Scan for the cell matching the given text and deliver its [x, y] coordinate at center. 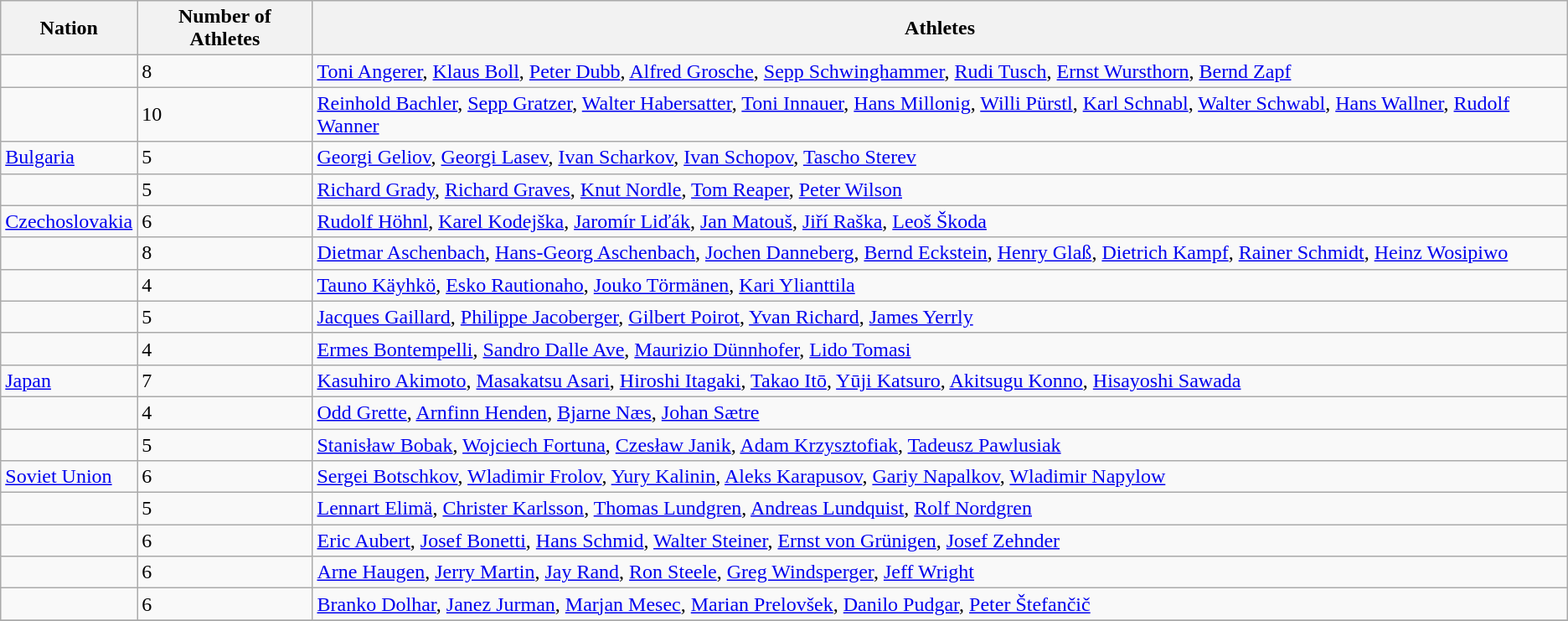
Athletes [940, 28]
Kasuhiro Akimoto, Masakatsu Asari, Hiroshi Itagaki, Takao Itō, Yūji Katsuro, Akitsugu Konno, Hisayoshi Sawada [940, 380]
10 [224, 114]
Soviet Union [69, 477]
Georgi Geliov, Georgi Lasev, Ivan Scharkov, Ivan Schopov, Tascho Sterev [940, 158]
Stanisław Bobak, Wojciech Fortuna, Czesław Janik, Adam Krzysztofiak, Tadeusz Pawlusiak [940, 445]
Richard Grady, Richard Graves, Knut Nordle, Tom Reaper, Peter Wilson [940, 189]
Rudolf Höhnl, Karel Kodejška, Jaromír Liďák, Jan Matouš, Jiří Raška, Leoš Škoda [940, 221]
Arne Haugen, Jerry Martin, Jay Rand, Ron Steele, Greg Windsperger, Jeff Wright [940, 572]
Jacques Gaillard, Philippe Jacoberger, Gilbert Poirot, Yvan Richard, James Yerrly [940, 317]
Japan [69, 380]
Ermes Bontempelli, Sandro Dalle Ave, Maurizio Dünnhofer, Lido Tomasi [940, 349]
Branko Dolhar, Janez Jurman, Marjan Mesec, Marian Prelovšek, Danilo Pudgar, Peter Štefančič [940, 604]
Bulgaria [69, 158]
7 [224, 380]
Nation [69, 28]
Dietmar Aschenbach, Hans-Georg Aschenbach, Jochen Danneberg, Bernd Eckstein, Henry Glaß, Dietrich Kampf, Rainer Schmidt, Heinz Wosipiwo [940, 253]
Eric Aubert, Josef Bonetti, Hans Schmid, Walter Steiner, Ernst von Grünigen, Josef Zehnder [940, 541]
Czechoslovakia [69, 221]
Tauno Käyhkö, Esko Rautionaho, Jouko Törmänen, Kari Ylianttila [940, 285]
Lennart Elimä, Christer Karlsson, Thomas Lundgren, Andreas Lundquist, Rolf Nordgren [940, 509]
Number of Athletes [224, 28]
Toni Angerer, Klaus Boll, Peter Dubb, Alfred Grosche, Sepp Schwinghammer, Rudi Tusch, Ernst Wursthorn, Bernd Zapf [940, 71]
Odd Grette, Arnfinn Henden, Bjarne Næs, Johan Sætre [940, 412]
Sergei Botschkov, Wladimir Frolov, Yury Kalinin, Aleks Karapusov, Gariy Napalkov, Wladimir Napylow [940, 477]
